Identify which cell holds the provided text, then report its [X, Y] central coordinate. 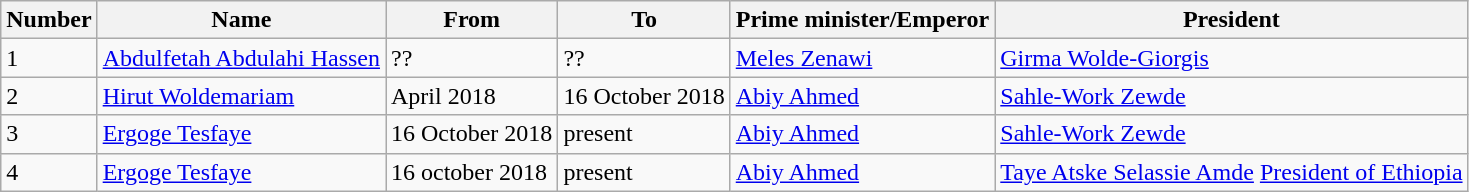
Hirut Woldemariam [241, 96]
16 october 2018 [472, 172]
Prime minister/Emperor [862, 20]
Abdulfetah Abdulahi Hassen [241, 58]
Meles Zenawi [862, 58]
4 [49, 172]
To [644, 20]
April 2018 [472, 96]
Name [241, 20]
Girma Wolde-Giorgis [1232, 58]
1 [49, 58]
3 [49, 134]
From [472, 20]
Number [49, 20]
President [1232, 20]
Taye Atske Selassie Amde President of Ethiopia [1232, 172]
2 [49, 96]
